Detect which cell encompasses the target text, then output its (X, Y) center coordinate. 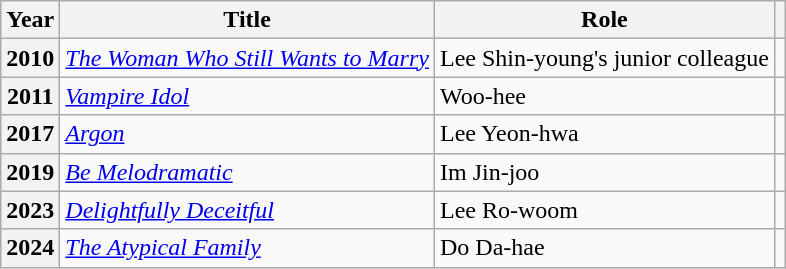
Lee Ro-woom (604, 210)
Im Jin-joo (604, 172)
Year (30, 20)
Woo-hee (604, 96)
The Atypical Family (248, 248)
Do Da-hae (604, 248)
2011 (30, 96)
2024 (30, 248)
2019 (30, 172)
Argon (248, 134)
Lee Yeon-hwa (604, 134)
The Woman Who Still Wants to Marry (248, 58)
Title (248, 20)
2010 (30, 58)
Be Melodramatic (248, 172)
Delightfully Deceitful (248, 210)
Role (604, 20)
2023 (30, 210)
2017 (30, 134)
Lee Shin-young's junior colleague (604, 58)
Vampire Idol (248, 96)
